Capture the cell that displays the provided text and extract its [X, Y] central coordinate. 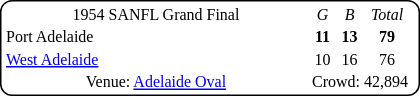
13 [350, 37]
Venue: Adelaide Oval [156, 82]
G [322, 14]
11 [322, 37]
Crowd: 42,894 [360, 82]
West Adelaide [156, 60]
Total [388, 14]
10 [322, 60]
1954 SANFL Grand Final [156, 14]
76 [388, 60]
B [350, 14]
Port Adelaide [156, 37]
79 [388, 37]
16 [350, 60]
